Identify which cell holds the provided text, then report its (x, y) central coordinate. 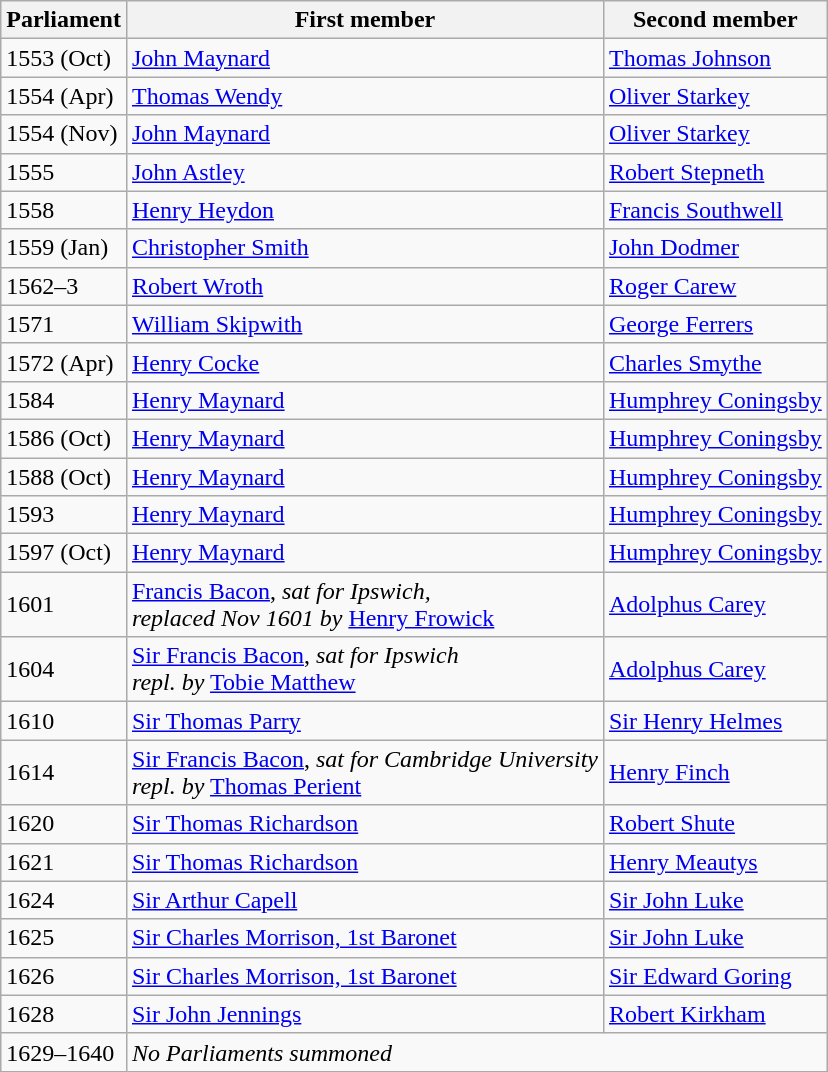
Thomas Wendy (364, 96)
Second member (715, 20)
1597 (Oct) (64, 553)
1571 (64, 324)
1628 (64, 1014)
William Skipwith (364, 324)
Parliament (64, 20)
No Parliaments summoned (476, 1052)
1555 (64, 172)
1554 (Nov) (64, 134)
Francis Southwell (715, 210)
Christopher Smith (364, 248)
1629–1640 (64, 1052)
1626 (64, 976)
Sir John Jennings (364, 1014)
1572 (Apr) (64, 362)
1588 (Oct) (64, 477)
Robert Kirkham (715, 1014)
Sir Henry Helmes (715, 721)
Robert Wroth (364, 286)
Robert Stepneth (715, 172)
Henry Cocke (364, 362)
Henry Meautys (715, 862)
1593 (64, 515)
1562–3 (64, 286)
1553 (Oct) (64, 58)
Robert Shute (715, 824)
1610 (64, 721)
1625 (64, 938)
Charles Smythe (715, 362)
1584 (64, 400)
John Astley (364, 172)
Sir Francis Bacon, sat for Ipswich repl. by Tobie Matthew (364, 670)
Thomas Johnson (715, 58)
Henry Heydon (364, 210)
1621 (64, 862)
1554 (Apr) (64, 96)
Sir Edward Goring (715, 976)
1586 (Oct) (64, 438)
1558 (64, 210)
1614 (64, 772)
1559 (Jan) (64, 248)
Francis Bacon, sat for Ipswich, replaced Nov 1601 by Henry Frowick (364, 604)
1604 (64, 670)
1620 (64, 824)
Sir Francis Bacon, sat for Cambridge University repl. by Thomas Perient (364, 772)
Sir Arthur Capell (364, 900)
1624 (64, 900)
George Ferrers (715, 324)
1601 (64, 604)
Sir Thomas Parry (364, 721)
Roger Carew (715, 286)
First member (364, 20)
John Dodmer (715, 248)
Henry Finch (715, 772)
